Search for the cell housing the specified text and yield its [X, Y] center coordinate. 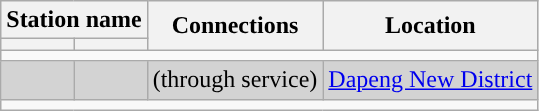
Location [430, 26]
Dapeng New District [430, 80]
Connections [235, 26]
(through service) [235, 80]
Station name [74, 20]
